Detect which cell encompasses the target text, then output its (X, Y) center coordinate. 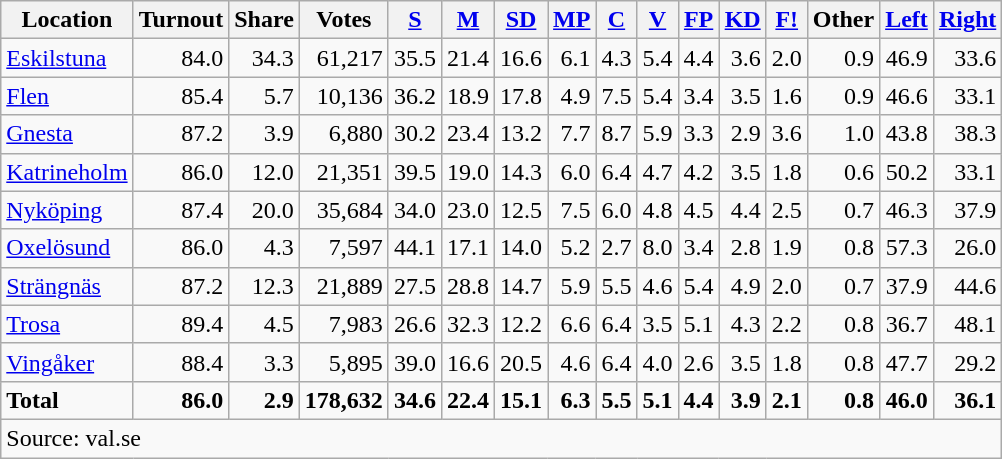
30.2 (414, 134)
S (414, 20)
5,895 (344, 362)
4.2 (698, 172)
50.2 (907, 172)
35.5 (414, 58)
4.7 (658, 172)
14.7 (522, 286)
4.0 (658, 362)
2.2 (786, 324)
32.3 (468, 324)
61,217 (344, 58)
2.6 (698, 362)
88.4 (181, 362)
7,597 (344, 248)
Eskilstuna (67, 58)
Left (907, 20)
1.6 (786, 96)
34.6 (414, 400)
22.4 (468, 400)
12.0 (264, 172)
8.7 (616, 134)
14.0 (522, 248)
44.6 (967, 286)
MP (572, 20)
87.4 (181, 210)
46.3 (907, 210)
Katrineholm (67, 172)
5.7 (264, 96)
19.0 (468, 172)
34.0 (414, 210)
36.1 (967, 400)
0.6 (843, 172)
7.7 (572, 134)
Gnesta (67, 134)
23.4 (468, 134)
21,351 (344, 172)
Nyköping (67, 210)
46.9 (907, 58)
Votes (344, 20)
Total (67, 400)
29.2 (967, 362)
13.2 (522, 134)
C (616, 20)
7,983 (344, 324)
35,684 (344, 210)
12.3 (264, 286)
84.0 (181, 58)
26.0 (967, 248)
39.0 (414, 362)
Source: val.se (502, 438)
20.0 (264, 210)
4.8 (658, 210)
2.1 (786, 400)
2.7 (616, 248)
18.9 (468, 96)
2.5 (786, 210)
M (468, 20)
21,889 (344, 286)
8.0 (658, 248)
SD (522, 20)
26.6 (414, 324)
Other (843, 20)
15.1 (522, 400)
89.4 (181, 324)
28.8 (468, 286)
5.2 (572, 248)
17.1 (468, 248)
17.8 (522, 96)
46.6 (907, 96)
43.8 (907, 134)
85.4 (181, 96)
Right (967, 20)
10,136 (344, 96)
39.5 (414, 172)
6.1 (572, 58)
F! (786, 20)
34.3 (264, 58)
20.5 (522, 362)
33.6 (967, 58)
6,880 (344, 134)
Trosa (67, 324)
1.0 (843, 134)
21.4 (468, 58)
Vingåker (67, 362)
12.5 (522, 210)
178,632 (344, 400)
6.3 (572, 400)
57.3 (907, 248)
V (658, 20)
23.0 (468, 210)
47.7 (907, 362)
27.5 (414, 286)
Turnout (181, 20)
44.1 (414, 248)
Flen (67, 96)
FP (698, 20)
Location (67, 20)
36.2 (414, 96)
6.6 (572, 324)
Oxelösund (67, 248)
38.3 (967, 134)
KD (742, 20)
Share (264, 20)
14.3 (522, 172)
2.8 (742, 248)
36.7 (907, 324)
1.9 (786, 248)
46.0 (907, 400)
Strängnäs (67, 286)
12.2 (522, 324)
48.1 (967, 324)
